Determine the (x, y) coordinate at the center of the cell enclosing the given text.  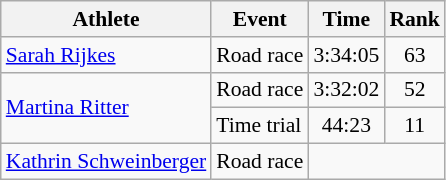
11 (414, 126)
Kathrin Schweinberger (106, 162)
Event (260, 19)
Martina Ritter (106, 108)
Sarah Rijkes (106, 55)
52 (414, 90)
Athlete (106, 19)
Rank (414, 19)
3:32:02 (346, 90)
63 (414, 55)
44:23 (346, 126)
3:34:05 (346, 55)
Time trial (260, 126)
Time (346, 19)
